Capture the cell that displays the provided text and extract its (X, Y) central coordinate. 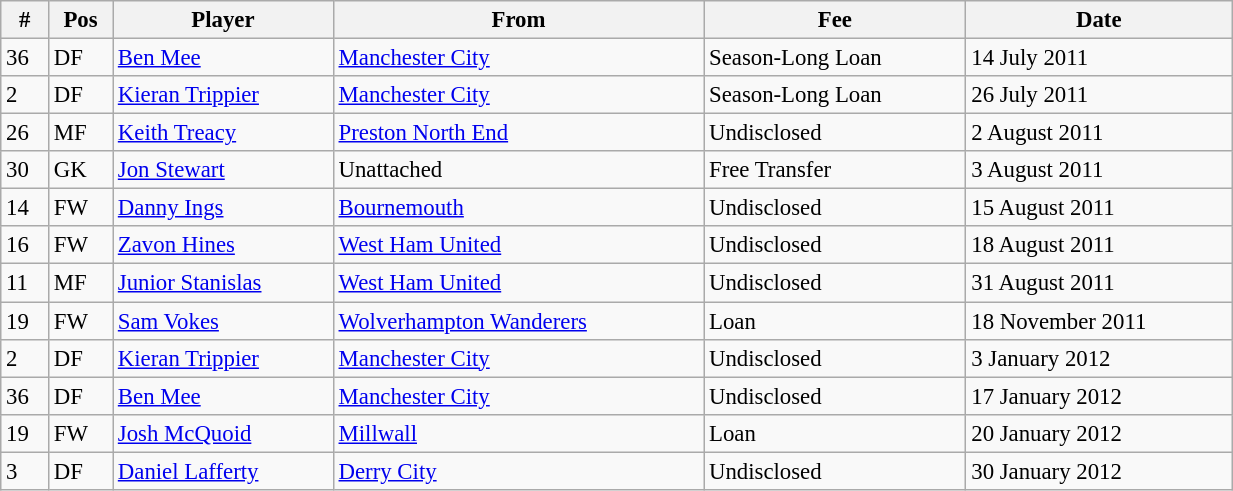
Preston North End (518, 133)
3 January 2012 (1099, 358)
From (518, 20)
18 November 2011 (1099, 321)
31 August 2011 (1099, 283)
17 January 2012 (1099, 396)
Fee (835, 20)
2 August 2011 (1099, 133)
Millwall (518, 433)
Danny Ings (224, 208)
Jon Stewart (224, 170)
26 July 2011 (1099, 95)
18 August 2011 (1099, 245)
Keith Treacy (224, 133)
3 August 2011 (1099, 170)
Date (1099, 20)
Player (224, 20)
14 (25, 208)
Sam Vokes (224, 321)
30 January 2012 (1099, 471)
30 (25, 170)
GK (80, 170)
20 January 2012 (1099, 433)
Wolverhampton Wanderers (518, 321)
Josh McQuoid (224, 433)
Bournemouth (518, 208)
14 July 2011 (1099, 58)
Derry City (518, 471)
Pos (80, 20)
3 (25, 471)
11 (25, 283)
Junior Stanislas (224, 283)
16 (25, 245)
# (25, 20)
Unattached (518, 170)
Daniel Lafferty (224, 471)
Free Transfer (835, 170)
15 August 2011 (1099, 208)
Zavon Hines (224, 245)
26 (25, 133)
